Provide the (X, Y) coordinate of the cell's center where the given text is located.  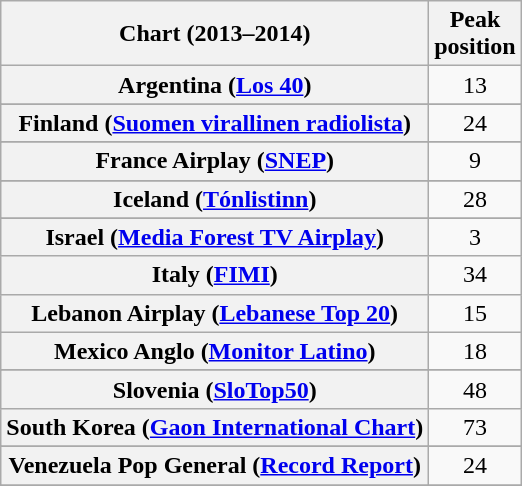
Chart (2013–2014) (215, 34)
Italy (FIMI) (215, 275)
Iceland (Tónlistinn) (215, 199)
48 (475, 389)
South Korea (Gaon International Chart) (215, 427)
Mexico Anglo (Monitor Latino) (215, 351)
3 (475, 237)
France Airplay (SNEP) (215, 161)
Argentina (Los 40) (215, 85)
9 (475, 161)
34 (475, 275)
Finland (Suomen virallinen radiolista) (215, 123)
Venezuela Pop General (Record Report) (215, 465)
18 (475, 351)
28 (475, 199)
15 (475, 313)
Slovenia (SloTop50) (215, 389)
73 (475, 427)
Lebanon Airplay (Lebanese Top 20) (215, 313)
Israel (Media Forest TV Airplay) (215, 237)
13 (475, 85)
Peakposition (475, 34)
